Return the [X, Y] coordinate for the center point of the cell that contains the specified text.  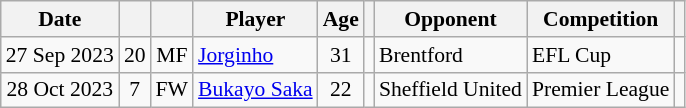
Competition [600, 19]
Opponent [450, 19]
27 Sep 2023 [60, 55]
Age [341, 19]
7 [135, 90]
22 [341, 90]
MF [172, 55]
31 [341, 55]
Premier League [600, 90]
EFL Cup [600, 55]
Player [256, 19]
Bukayo Saka [256, 90]
28 Oct 2023 [60, 90]
Date [60, 19]
Jorginho [256, 55]
Sheffield United [450, 90]
20 [135, 55]
Brentford [450, 55]
FW [172, 90]
